Output the [x, y] coordinate of the center of the cell containing the given text.  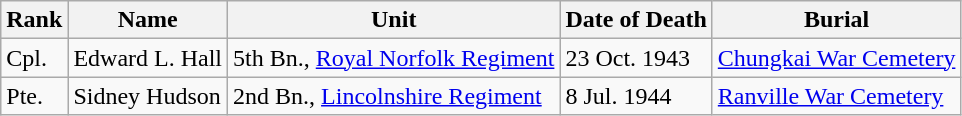
23 Oct. 1943 [636, 58]
8 Jul. 1944 [636, 96]
Name [148, 20]
Edward L. Hall [148, 58]
Cpl. [34, 58]
Burial [836, 20]
5th Bn., Royal Norfolk Regiment [394, 58]
Chungkai War Cemetery [836, 58]
Rank [34, 20]
Ranville War Cemetery [836, 96]
Pte. [34, 96]
Date of Death [636, 20]
Unit [394, 20]
2nd Bn., Lincolnshire Regiment [394, 96]
Sidney Hudson [148, 96]
